Locate the cell with the specified text and output its (x, y) center coordinate. 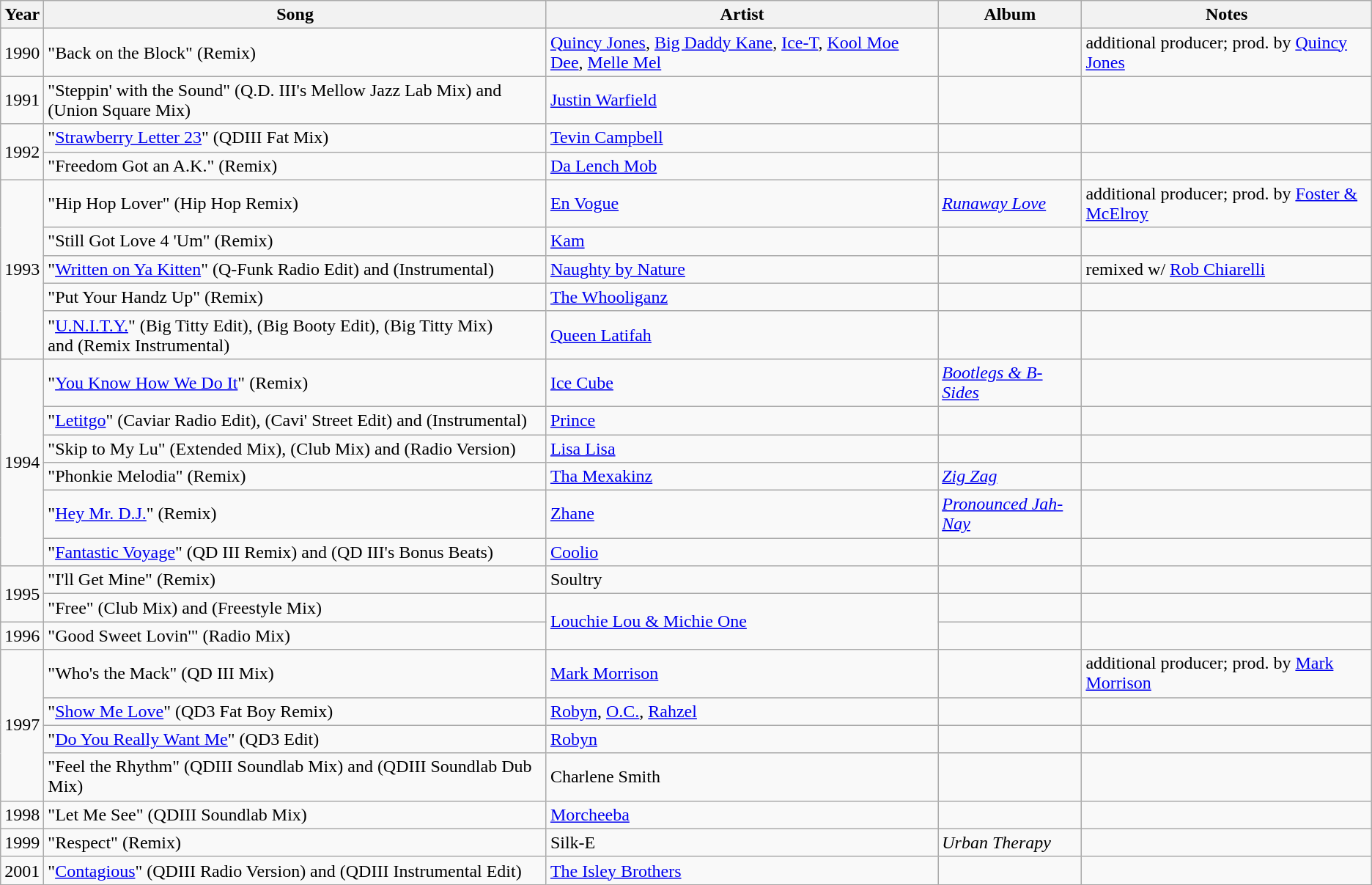
"Steppin' with the Sound" (Q.D. III's Mellow Jazz Lab Mix) and (Union Square Mix) (295, 100)
"Let Me See" (QDIII Soundlab Mix) (295, 815)
"Skip to My Lu" (Extended Mix), (Club Mix) and (Radio Version) (295, 448)
Bootlegs & B-Sides (1010, 383)
Album (1010, 15)
1997 (22, 725)
Da Lench Mob (742, 166)
Silk-E (742, 842)
additional producer; prod. by Quincy Jones (1227, 53)
"Contagious" (QDIII Radio Version) and (QDIII Instrumental Edit) (295, 870)
"Letitgo" (Caviar Radio Edit), (Cavi' Street Edit) and (Instrumental) (295, 420)
Mark Morrison (742, 673)
2001 (22, 870)
1990 (22, 53)
1991 (22, 100)
Tha Mexakinz (742, 477)
"Written on Ya Kitten" (Q-Funk Radio Edit) and (Instrumental) (295, 269)
Prince (742, 420)
Lisa Lisa (742, 448)
Morcheeba (742, 815)
"Do You Really Want Me" (QD3 Edit) (295, 739)
"Fantastic Voyage" (QD III Remix) and (QD III's Bonus Beats) (295, 552)
Artist (742, 15)
En Vogue (742, 204)
"I'll Get Mine" (Remix) (295, 580)
The Isley Brothers (742, 870)
Zig Zag (1010, 477)
"Hey Mr. D.J." (Remix) (295, 515)
"Show Me Love" (QD3 Fat Boy Remix) (295, 711)
"Back on the Block" (Remix) (295, 53)
1996 (22, 636)
Justin Warfield (742, 100)
Pronounced Jah-Nay (1010, 515)
Tevin Campbell (742, 138)
Notes (1227, 15)
Kam (742, 241)
Queen Latifah (742, 334)
"Strawberry Letter 23" (QDIII Fat Mix) (295, 138)
Urban Therapy (1010, 842)
1993 (22, 269)
1994 (22, 462)
"You Know How We Do It" (Remix) (295, 383)
"Put Your Handz Up" (Remix) (295, 297)
"Hip Hop Lover" (Hip Hop Remix) (295, 204)
Year (22, 15)
"Still Got Love 4 'Um" (Remix) (295, 241)
Robyn (742, 739)
"Respect" (Remix) (295, 842)
"Freedom Got an A.K." (Remix) (295, 166)
Charlene Smith (742, 777)
additional producer; prod. by Mark Morrison (1227, 673)
1995 (22, 594)
"Free" (Club Mix) and (Freestyle Mix) (295, 608)
additional producer; prod. by Foster & McElroy (1227, 204)
Robyn, O.C., Rahzel (742, 711)
Naughty by Nature (742, 269)
The Whooliganz (742, 297)
remixed w/ Rob Chiarelli (1227, 269)
"Who's the Mack" (QD III Mix) (295, 673)
"Feel the Rhythm" (QDIII Soundlab Mix) and (QDIII Soundlab Dub Mix) (295, 777)
1999 (22, 842)
Ice Cube (742, 383)
1992 (22, 152)
Zhane (742, 515)
Coolio (742, 552)
"U.N.I.T.Y." (Big Titty Edit), (Big Booty Edit), (Big Titty Mix)and (Remix Instrumental) (295, 334)
Song (295, 15)
Runaway Love (1010, 204)
1998 (22, 815)
"Good Sweet Lovin'" (Radio Mix) (295, 636)
Soultry (742, 580)
Louchie Lou & Michie One (742, 622)
"Phonkie Melodia" (Remix) (295, 477)
Quincy Jones, Big Daddy Kane, Ice-T, Kool Moe Dee, Melle Mel (742, 53)
